Scan for the cell matching the given text and deliver its (x, y) coordinate at center. 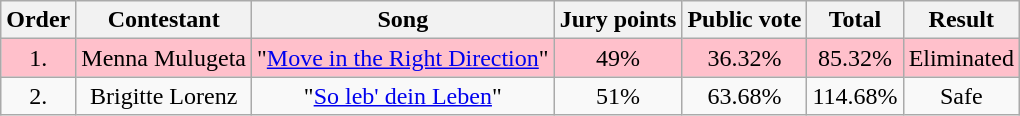
Song (402, 20)
Public vote (744, 20)
Total (855, 20)
Result (961, 20)
Jury points (618, 20)
Order (38, 20)
49% (618, 58)
Menna Mulugeta (164, 58)
Eliminated (961, 58)
2. (38, 96)
114.68% (855, 96)
63.68% (744, 96)
51% (618, 96)
Contestant (164, 20)
1. (38, 58)
"Move in the Right Direction" (402, 58)
Brigitte Lorenz (164, 96)
36.32% (744, 58)
Safe (961, 96)
"So leb' dein Leben" (402, 96)
85.32% (855, 58)
